From the cell containing the given text, extract its center point as (X, Y) coordinate. 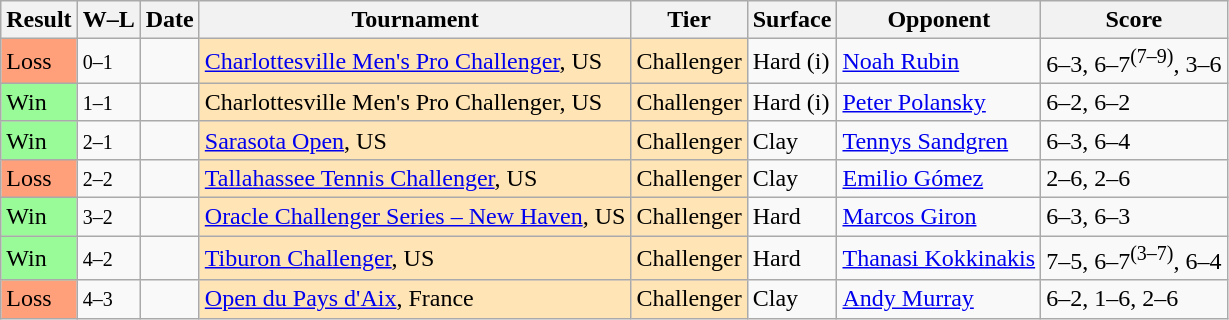
Opponent (939, 20)
Peter Polansky (939, 102)
Noah Rubin (939, 62)
Emilio Gómez (939, 178)
0–1 (108, 62)
Surface (792, 20)
Tournament (415, 20)
Tennys Sandgren (939, 140)
Sarasota Open, US (415, 140)
Date (170, 20)
1–1 (108, 102)
6–2, 1–6, 2–6 (1134, 299)
Andy Murray (939, 299)
Open du Pays d'Aix, France (415, 299)
6–3, 6–4 (1134, 140)
6–3, 6–7(7–9), 3–6 (1134, 62)
Tier (689, 20)
2–1 (108, 140)
Thanasi Kokkinakis (939, 258)
Tallahassee Tennis Challenger, US (415, 178)
4–3 (108, 299)
7–5, 6–7(3–7), 6–4 (1134, 258)
4–2 (108, 258)
6–3, 6–3 (1134, 217)
3–2 (108, 217)
Score (1134, 20)
6–2, 6–2 (1134, 102)
Oracle Challenger Series – New Haven, US (415, 217)
Tiburon Challenger, US (415, 258)
W–L (108, 20)
Result (39, 20)
2–2 (108, 178)
2–6, 2–6 (1134, 178)
Marcos Giron (939, 217)
